Identify which cell holds the provided text, then report its (x, y) central coordinate. 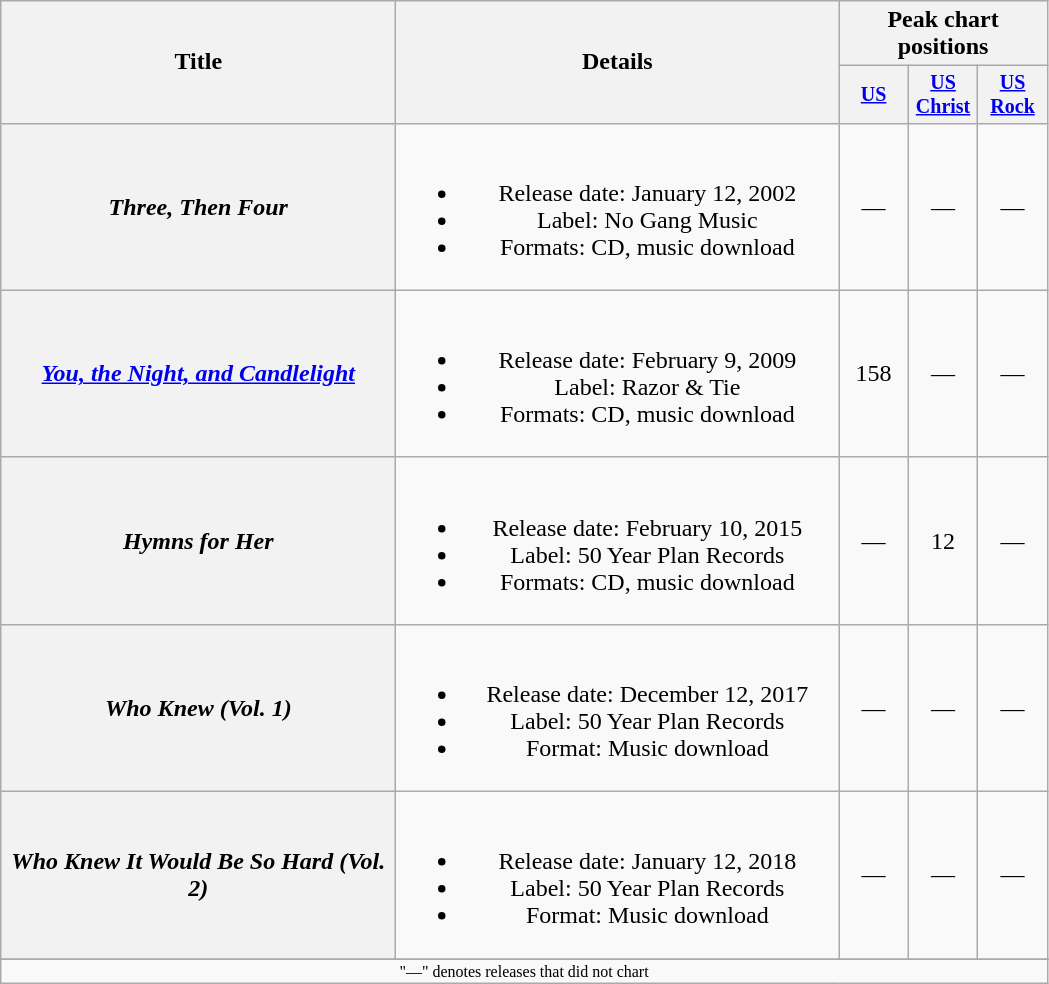
You, the Night, and Candlelight (198, 374)
Release date: January 12, 2002Label: No Gang MusicFormats: CD, music download (618, 206)
Title (198, 62)
12 (942, 540)
US Christ (942, 94)
Details (618, 62)
Release date: February 10, 2015Label: 50 Year Plan RecordsFormats: CD, music download (618, 540)
Hymns for Her (198, 540)
Release date: January 12, 2018Label: 50 Year Plan RecordsFormat: Music download (618, 876)
Who Knew It Would Be So Hard (Vol. 2) (198, 876)
Release date: December 12, 2017Label: 50 Year Plan RecordsFormat: Music download (618, 708)
158 (874, 374)
US Rock (1012, 94)
Release date: February 9, 2009Label: Razor & TieFormats: CD, music download (618, 374)
US (874, 94)
Who Knew (Vol. 1) (198, 708)
Peak chart positions (943, 34)
Three, Then Four (198, 206)
"—" denotes releases that did not chart (524, 971)
